Output the [x, y] coordinate of the center of the cell containing the given text.  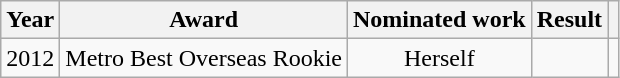
Award [204, 20]
Result [569, 20]
Metro Best Overseas Rookie [204, 58]
Nominated work [439, 20]
Herself [439, 58]
Year [30, 20]
2012 [30, 58]
